Pinpoint the cell where the given text exists, returning its (x, y) midpoint coordinate. 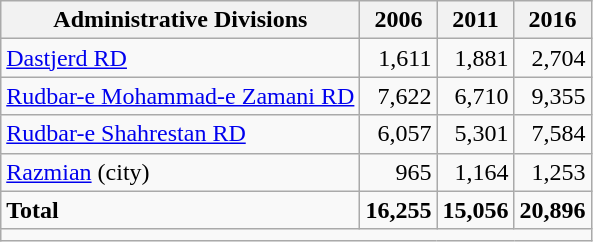
7,584 (552, 134)
9,355 (552, 96)
Rudbar-e Shahrestan RD (180, 134)
1,253 (552, 172)
2,704 (552, 58)
Administrative Divisions (180, 20)
Total (180, 210)
1,164 (476, 172)
2006 (398, 20)
7,622 (398, 96)
965 (398, 172)
5,301 (476, 134)
Razmian (city) (180, 172)
6,057 (398, 134)
6,710 (476, 96)
2016 (552, 20)
1,611 (398, 58)
16,255 (398, 210)
2011 (476, 20)
20,896 (552, 210)
Dastjerd RD (180, 58)
Rudbar-e Mohammad-e Zamani RD (180, 96)
15,056 (476, 210)
1,881 (476, 58)
